Scan for the cell matching the given text and deliver its [x, y] coordinate at center. 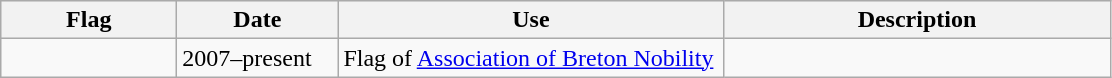
Description [917, 20]
Use [531, 20]
Date [258, 20]
2007–present [258, 58]
Flag [89, 20]
Flag of Association of Breton Nobility [531, 58]
